Capture the cell that displays the provided text and extract its [x, y] central coordinate. 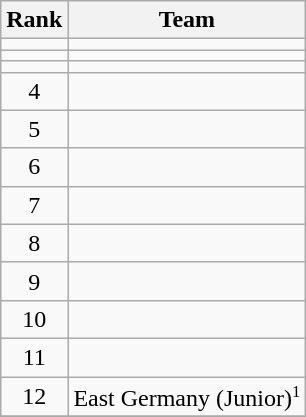
9 [34, 281]
10 [34, 319]
East Germany (Junior)1 [187, 396]
5 [34, 129]
12 [34, 396]
4 [34, 91]
11 [34, 357]
8 [34, 243]
6 [34, 167]
7 [34, 205]
Team [187, 20]
Rank [34, 20]
